Provide the [x, y] coordinate of the cell's center where the given text is located.  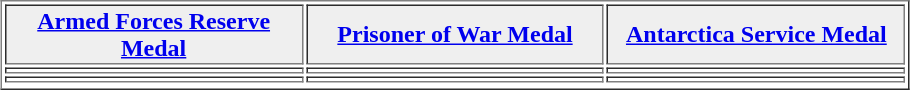
Antarctica Service Medal [756, 34]
Armed Forces Reserve Medal [153, 34]
Prisoner of War Medal [455, 34]
